Search for the cell housing the specified text and yield its [x, y] center coordinate. 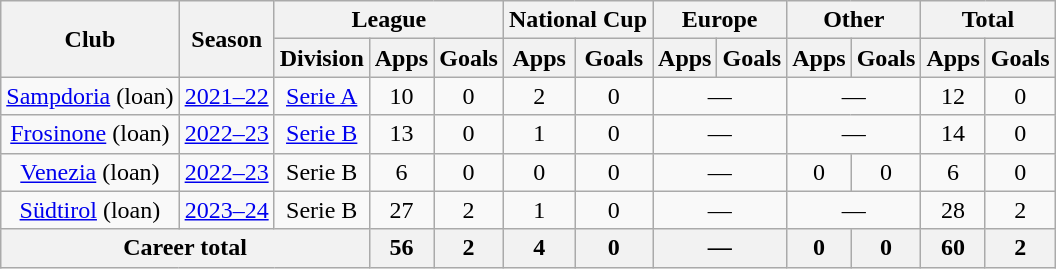
12 [953, 96]
Südtirol (loan) [90, 210]
Serie A [322, 96]
60 [953, 248]
Other [854, 20]
13 [401, 134]
56 [401, 248]
28 [953, 210]
2023–24 [226, 210]
Frosinone (loan) [90, 134]
Season [226, 39]
27 [401, 210]
Europe [720, 20]
Total [988, 20]
League [388, 20]
10 [401, 96]
National Cup [578, 20]
Sampdoria (loan) [90, 96]
14 [953, 134]
2021–22 [226, 96]
Division [322, 58]
Club [90, 39]
Venezia (loan) [90, 172]
Career total [186, 248]
4 [539, 248]
